Detect which cell encompasses the target text, then output its [X, Y] center coordinate. 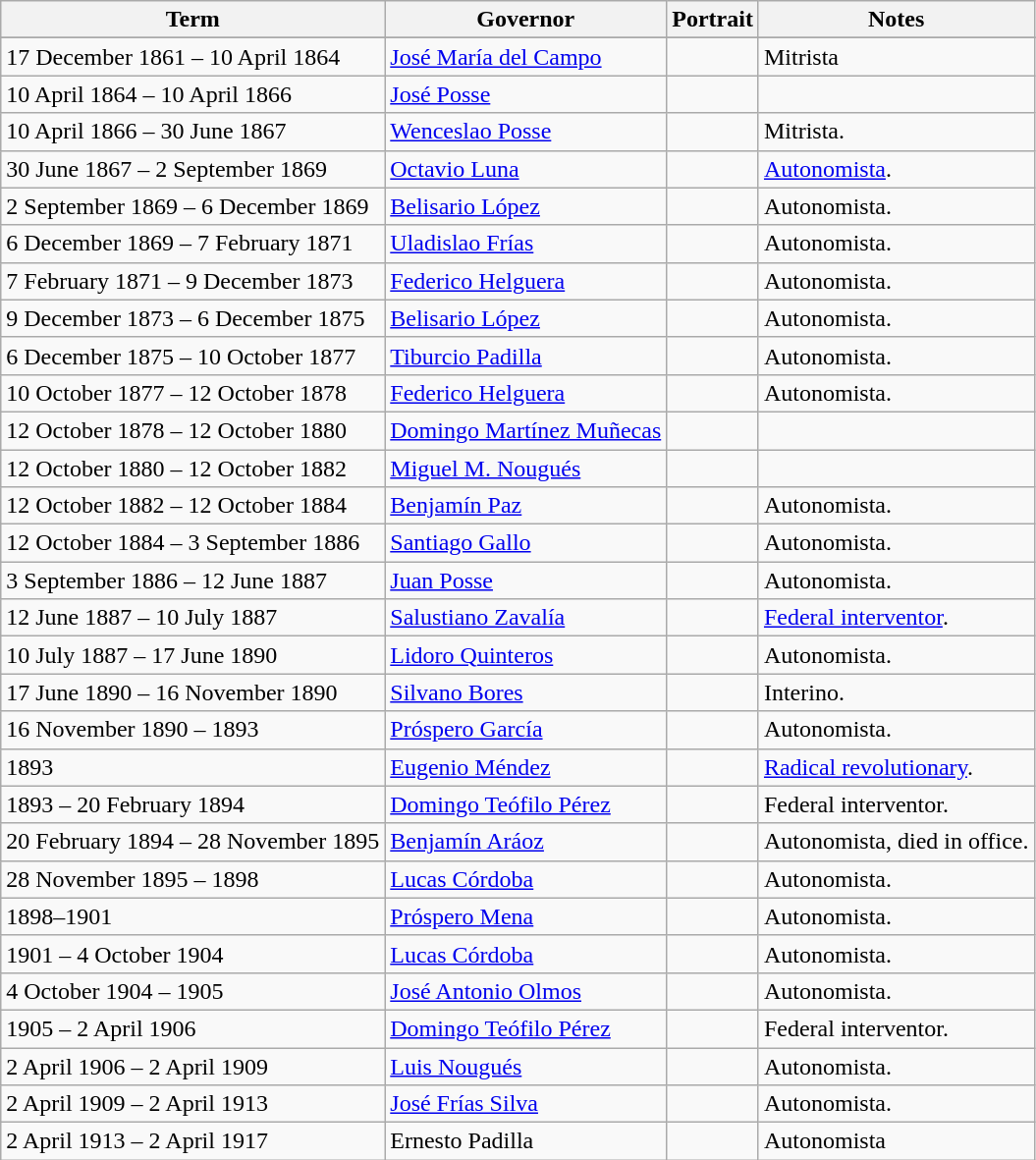
16 November 1890 – 1893 [192, 730]
Próspero García [526, 730]
Lidoro Quinteros [526, 655]
7 February 1871 – 9 December 1873 [192, 281]
6 December 1869 – 7 February 1871 [192, 244]
Próspero Mena [526, 916]
10 July 1887 – 17 June 1890 [192, 655]
Governor [526, 20]
2 April 1909 – 2 April 1913 [192, 1104]
Portrait [713, 20]
20 February 1894 – 28 November 1895 [192, 842]
Autonomista, died in office. [896, 842]
1893 – 20 February 1894 [192, 804]
1905 – 2 April 1906 [192, 1028]
José Frías Silva [526, 1104]
6 December 1875 – 10 October 1877 [192, 356]
2 April 1906 – 2 April 1909 [192, 1066]
17 June 1890 – 16 November 1890 [192, 692]
Domingo Martínez Muñecas [526, 430]
30 June 1867 – 2 September 1869 [192, 169]
Miguel M. Nougués [526, 469]
Term [192, 20]
28 November 1895 – 1898 [192, 879]
Uladislao Frías [526, 244]
2 April 1913 – 2 April 1917 [192, 1141]
12 October 1884 – 3 September 1886 [192, 543]
12 October 1878 – 12 October 1880 [192, 430]
Interino. [896, 692]
1893 [192, 767]
José Posse [526, 94]
Radical revolutionary. [896, 767]
Juan Posse [526, 580]
4 October 1904 – 1905 [192, 991]
17 December 1861 – 10 April 1864 [192, 57]
Salustiano Zavalía [526, 618]
12 June 1887 – 10 July 1887 [192, 618]
9 December 1873 – 6 December 1875 [192, 318]
José María del Campo [526, 57]
3 September 1886 – 12 June 1887 [192, 580]
10 April 1864 – 10 April 1866 [192, 94]
Notes [896, 20]
Silvano Bores [526, 692]
12 October 1882 – 12 October 1884 [192, 506]
Mitrista. [896, 132]
12 October 1880 – 12 October 1882 [192, 469]
Autonomista [896, 1141]
Santiago Gallo [526, 543]
Wenceslao Posse [526, 132]
2 September 1869 – 6 December 1869 [192, 206]
Mitrista [896, 57]
10 April 1866 – 30 June 1867 [192, 132]
Benjamín Paz [526, 506]
Octavio Luna [526, 169]
Eugenio Méndez [526, 767]
José Antonio Olmos [526, 991]
10 October 1877 – 12 October 1878 [192, 393]
Ernesto Padilla [526, 1141]
1898–1901 [192, 916]
Tiburcio Padilla [526, 356]
1901 – 4 October 1904 [192, 954]
Luis Nougués [526, 1066]
Benjamín Aráoz [526, 842]
